Locate the cell with the specified text and output its [x, y] center coordinate. 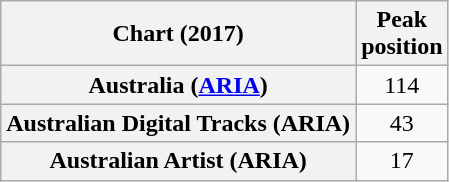
Peak position [402, 34]
Australia (ARIA) [178, 85]
17 [402, 161]
43 [402, 123]
114 [402, 85]
Chart (2017) [178, 34]
Australian Artist (ARIA) [178, 161]
Australian Digital Tracks (ARIA) [178, 123]
